Return [x, y] of the center of cell containing provided text 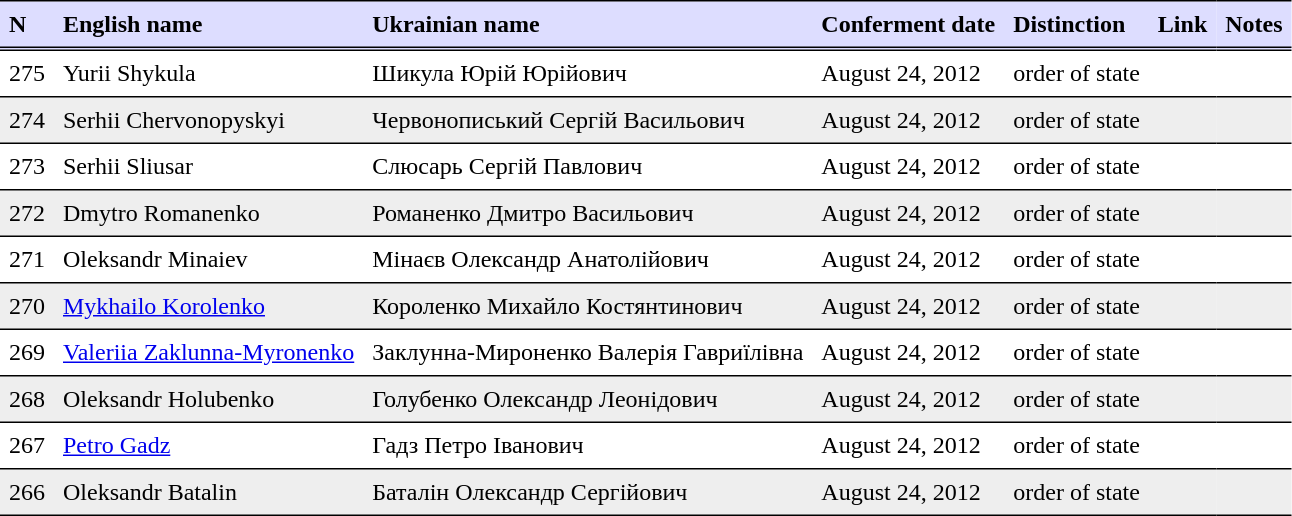
Oleksandr Minaiev [208, 259]
English name [208, 25]
Голубенко Олександр Леонідович [588, 399]
Ukrainian name [588, 25]
Dmytro Romanenko [208, 213]
Link [1182, 25]
Mykhailo Korolenko [208, 306]
Yurii Shykula [208, 73]
Шикула Юрій Юрійович [588, 73]
Короленко Михайло Костянтинович [588, 306]
Баталін Олександр Сергійович [588, 492]
Романенко Дмитро Васильович [588, 213]
Заклунна-Мироненко Валерія Гавриїлівна [588, 352]
Notes [1254, 25]
Serhii Sliusar [208, 166]
Oleksandr Holubenko [208, 399]
268 [27, 399]
Petro Gadz [208, 445]
Слюсарь Сергій Павлович [588, 166]
273 [27, 166]
N [27, 25]
Valeriia Zaklunna-Myronenko [208, 352]
Гадз Петро Іванович [588, 445]
Conferment date [908, 25]
Oleksandr Batalin [208, 492]
Мінаєв Олександр Анатолійович [588, 259]
274 [27, 120]
271 [27, 259]
Червонописький Сергій Васильович [588, 120]
270 [27, 306]
266 [27, 492]
Distinction [1076, 25]
Serhii Chervonopyskyi [208, 120]
267 [27, 445]
272 [27, 213]
269 [27, 352]
275 [27, 73]
